Determine the [X, Y] coordinate at the center of the cell enclosing the given text.  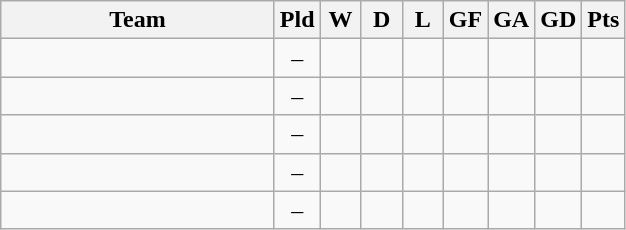
GF [465, 20]
L [422, 20]
D [382, 20]
GD [558, 20]
Team [138, 20]
Pts [604, 20]
W [340, 20]
GA [512, 20]
Pld [297, 20]
